Provide the [x, y] coordinate of the cell's center where the given text is located.  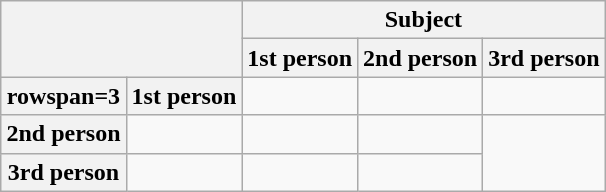
Subject [424, 20]
rowspan=3 [64, 96]
